Capture the cell that displays the provided text and extract its (x, y) central coordinate. 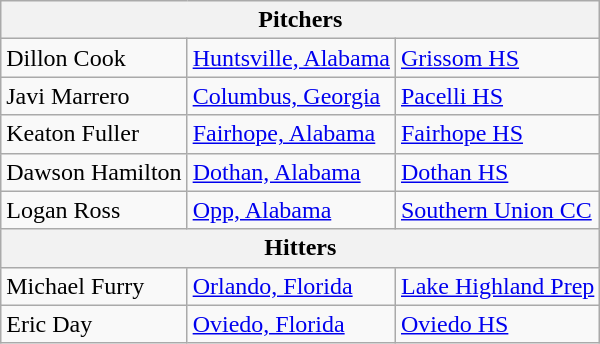
Pitchers (300, 20)
Lake Highland Prep (497, 286)
Eric Day (94, 324)
Southern Union CC (497, 210)
Michael Furry (94, 286)
Dillon Cook (94, 58)
Javi Marrero (94, 96)
Oviedo, Florida (291, 324)
Fairhope, Alabama (291, 134)
Hitters (300, 248)
Logan Ross (94, 210)
Opp, Alabama (291, 210)
Oviedo HS (497, 324)
Keaton Fuller (94, 134)
Dawson Hamilton (94, 172)
Huntsville, Alabama (291, 58)
Orlando, Florida (291, 286)
Dothan, Alabama (291, 172)
Dothan HS (497, 172)
Columbus, Georgia (291, 96)
Pacelli HS (497, 96)
Grissom HS (497, 58)
Fairhope HS (497, 134)
